Pinpoint the cell where the given text exists, returning its (x, y) midpoint coordinate. 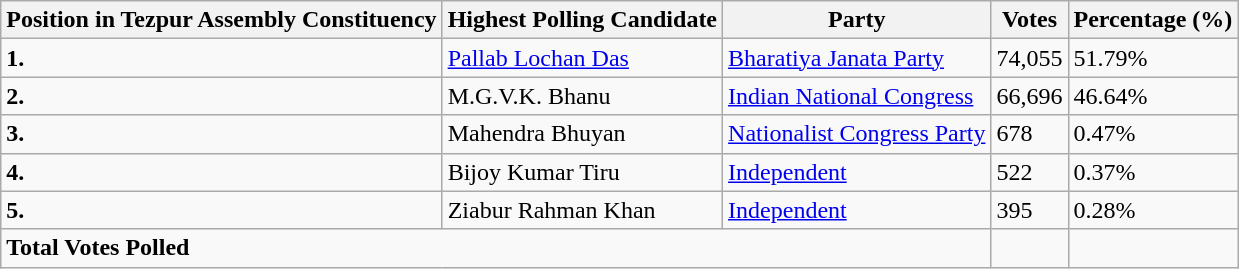
Votes (1030, 20)
Mahendra Bhuyan (582, 134)
66,696 (1030, 96)
Ziabur Rahman Khan (582, 210)
Party (857, 20)
395 (1030, 210)
Bharatiya Janata Party (857, 58)
M.G.V.K. Bhanu (582, 96)
Total Votes Polled (496, 248)
Percentage (%) (1153, 20)
Indian National Congress (857, 96)
5. (222, 210)
4. (222, 172)
2. (222, 96)
Position in Tezpur Assembly Constituency (222, 20)
Bijoy Kumar Tiru (582, 172)
Pallab Lochan Das (582, 58)
46.64% (1153, 96)
74,055 (1030, 58)
Nationalist Congress Party (857, 134)
0.37% (1153, 172)
678 (1030, 134)
522 (1030, 172)
3. (222, 134)
1. (222, 58)
0.28% (1153, 210)
Highest Polling Candidate (582, 20)
0.47% (1153, 134)
51.79% (1153, 58)
